Provide the [X, Y] coordinate of the cell's center where the given text is located.  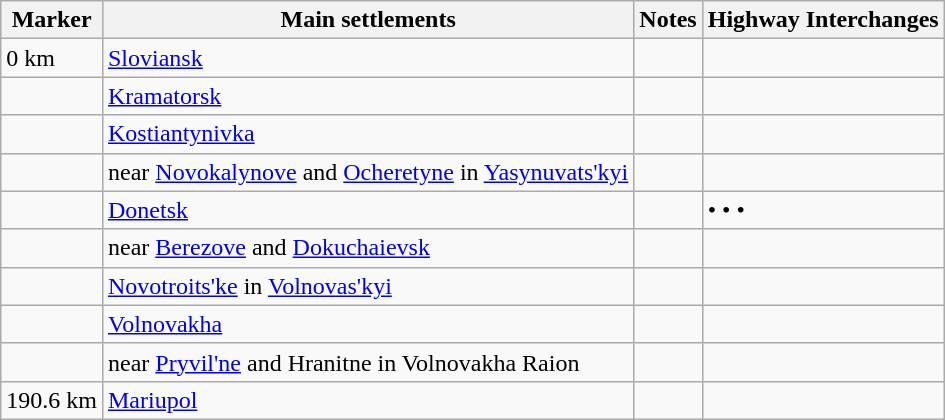
Kramatorsk [368, 96]
Main settlements [368, 20]
Highway Interchanges [823, 20]
Novotroits'ke in Volnovas'kyi [368, 286]
near Pryvil'ne and Hranitne in Volnovakha Raion [368, 362]
Donetsk [368, 210]
• • • [823, 210]
190.6 km [52, 400]
Mariupol [368, 400]
near Berezove and Dokuchaievsk [368, 248]
Kostiantynivka [368, 134]
Volnovakha [368, 324]
Sloviansk [368, 58]
0 km [52, 58]
near Novokalynove and Ocheretyne in Yasynuvats'kyi [368, 172]
Marker [52, 20]
Notes [668, 20]
